Identify which cell holds the provided text, then report its [X, Y] central coordinate. 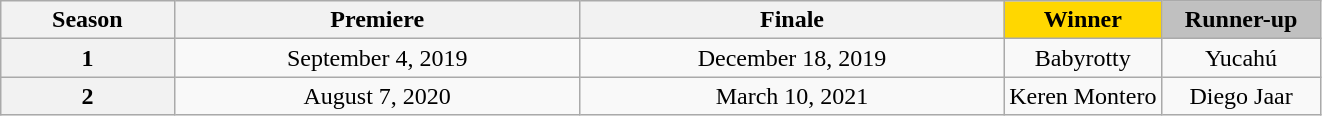
Finale [792, 20]
Winner [1083, 20]
Keren Montero [1083, 96]
Runner-up [1241, 20]
August 7, 2020 [377, 96]
Yucahú [1241, 58]
1 [88, 58]
December 18, 2019 [792, 58]
September 4, 2019 [377, 58]
2 [88, 96]
Premiere [377, 20]
March 10, 2021 [792, 96]
Season [88, 20]
Babyrotty [1083, 58]
Diego Jaar [1241, 96]
